Detect which cell encompasses the target text, then output its [X, Y] center coordinate. 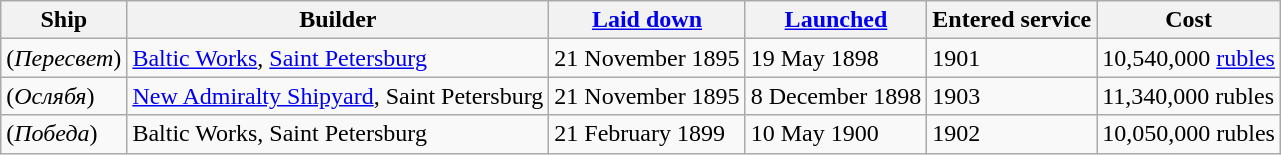
(Пересвет) [64, 58]
1903 [1012, 96]
8 December 1898 [836, 96]
10 May 1900 [836, 134]
19 May 1898 [836, 58]
New Admiralty Shipyard, Saint Petersburg [338, 96]
Laid down [647, 20]
Builder [338, 20]
Cost [1189, 20]
1901 [1012, 58]
Ship [64, 20]
Launched [836, 20]
(Ослябя) [64, 96]
21 February 1899 [647, 134]
(Победа) [64, 134]
1902 [1012, 134]
Entered service [1012, 20]
10,050,000 rubles [1189, 134]
11,340,000 rubles [1189, 96]
10,540,000 rubles [1189, 58]
